Extract the (X, Y) coordinate from the center of the cell holding the provided text.  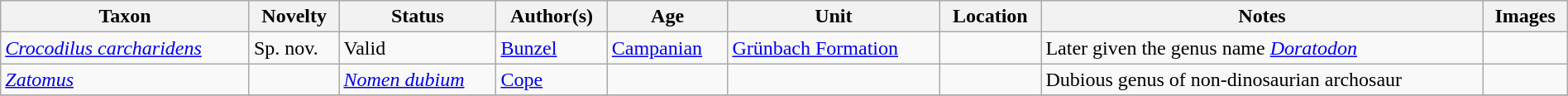
Status (418, 17)
Campanian (667, 48)
Notes (1262, 17)
Novelty (294, 17)
Age (667, 17)
Location (991, 17)
Author(s) (552, 17)
Valid (418, 48)
Cope (552, 79)
Taxon (126, 17)
Grünbach Formation (834, 48)
Dubious genus of non-dinosaurian archosaur (1262, 79)
Sp. nov. (294, 48)
Later given the genus name Doratodon (1262, 48)
Zatomus (126, 79)
Images (1525, 17)
Unit (834, 17)
Bunzel (552, 48)
Nomen dubium (418, 79)
Crocodilus carcharidens (126, 48)
